Provide the [X, Y] coordinate of the cell's center where the given text is located.  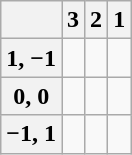
1 [120, 20]
1, −1 [32, 58]
3 [74, 20]
0, 0 [32, 96]
−1, 1 [32, 134]
2 [96, 20]
